Identify which cell holds the provided text, then report its (x, y) central coordinate. 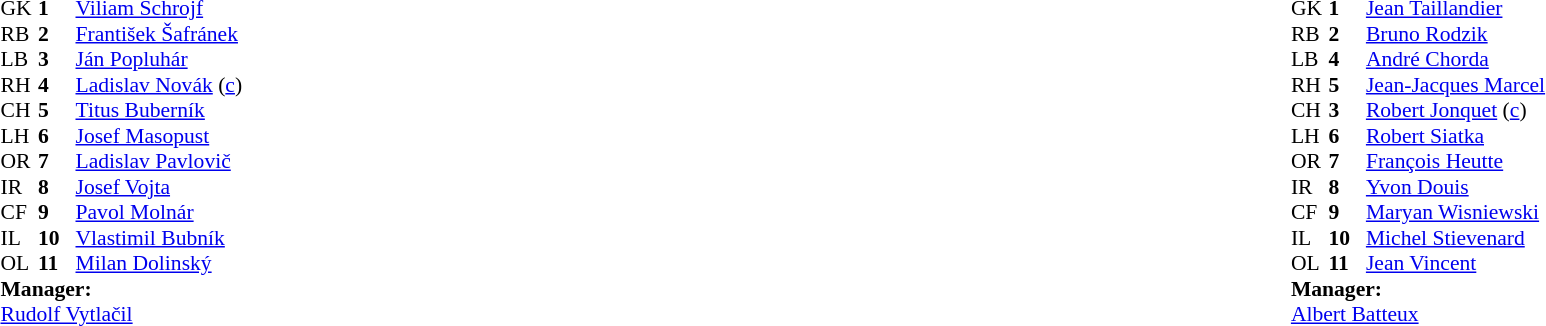
Robert Siatka (1456, 136)
Titus Buberník (160, 111)
Jean-Jacques Marcel (1456, 85)
Ladislav Pavlovič (160, 161)
Pavol Molnár (160, 213)
František Šafránek (160, 34)
Maryan Wisniewski (1456, 213)
Vlastimil Bubník (160, 238)
André Chorda (1456, 59)
Josef Vojta (160, 187)
Jean Vincent (1456, 263)
Josef Masopust (160, 136)
Ján Popluhár (160, 59)
François Heutte (1456, 161)
Bruno Rodzik (1456, 34)
Yvon Douis (1456, 187)
Milan Dolinský (160, 263)
Michel Stievenard (1456, 238)
Robert Jonquet (c) (1456, 111)
Ladislav Novák (c) (160, 85)
